Provide the (x, y) coordinate of the cell's center where the given text is located.  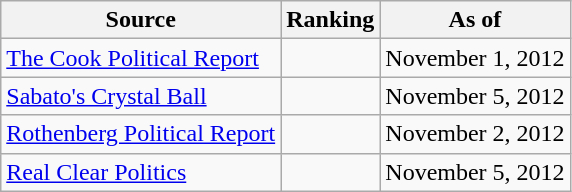
November 1, 2012 (475, 58)
November 2, 2012 (475, 134)
The Cook Political Report (141, 58)
Ranking (330, 20)
Real Clear Politics (141, 172)
Rothenberg Political Report (141, 134)
Source (141, 20)
Sabato's Crystal Ball (141, 96)
As of (475, 20)
